Determine the (x, y) coordinate at the center of the cell enclosing the given text.  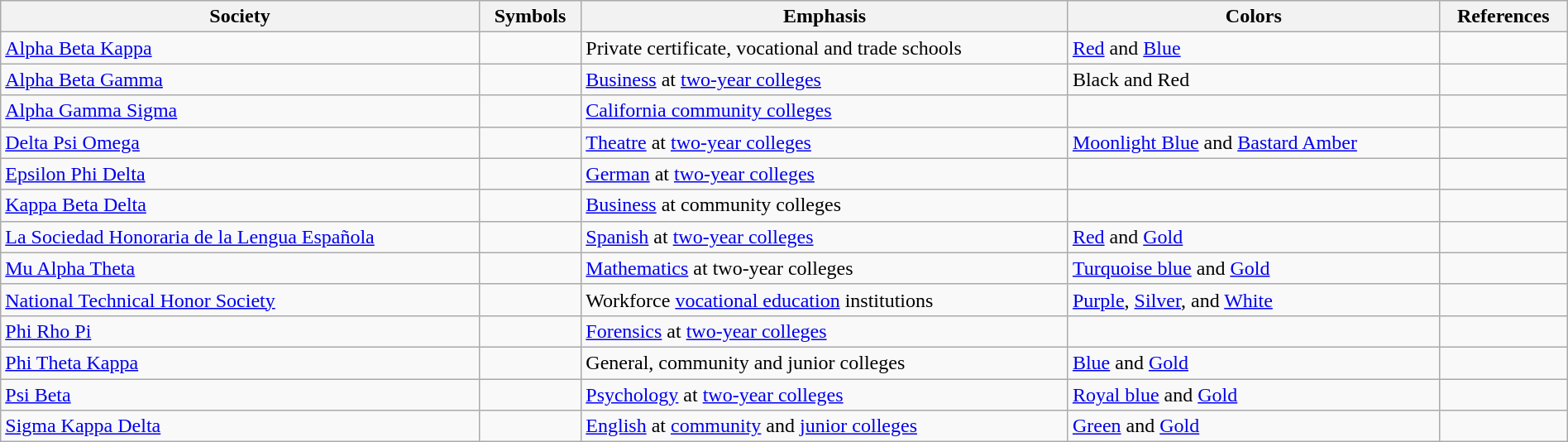
Blue and Gold (1254, 363)
Turquoise blue and Gold (1254, 268)
Colors (1254, 17)
Red and Blue (1254, 48)
Black and Red (1254, 79)
Alpha Gamma Sigma (240, 111)
Red and Gold (1254, 237)
Business at community colleges (825, 205)
Moonlight Blue and Bastard Amber (1254, 142)
Mathematics at two-year colleges (825, 268)
Green and Gold (1254, 426)
Emphasis (825, 17)
References (1503, 17)
Phi Rho Pi (240, 331)
Phi Theta Kappa (240, 363)
Forensics at two-year colleges (825, 331)
Epsilon Phi Delta (240, 174)
Alpha Beta Kappa (240, 48)
Purple, Silver, and White (1254, 300)
General, community and junior colleges (825, 363)
English at community and junior colleges (825, 426)
National Technical Honor Society (240, 300)
Royal blue and Gold (1254, 395)
Theatre at two-year colleges (825, 142)
Kappa Beta Delta (240, 205)
Psychology at two-year colleges (825, 395)
Workforce vocational education institutions (825, 300)
Society (240, 17)
Spanish at two-year colleges (825, 237)
Alpha Beta Gamma (240, 79)
German at two-year colleges (825, 174)
Business at two-year colleges (825, 79)
California community colleges (825, 111)
Psi Beta (240, 395)
Delta Psi Omega (240, 142)
Sigma Kappa Delta (240, 426)
La Sociedad Honoraria de la Lengua Española (240, 237)
Mu Alpha Theta (240, 268)
Private certificate, vocational and trade schools (825, 48)
Symbols (530, 17)
